Determine the (x, y) coordinate at the center of the cell enclosing the given text.  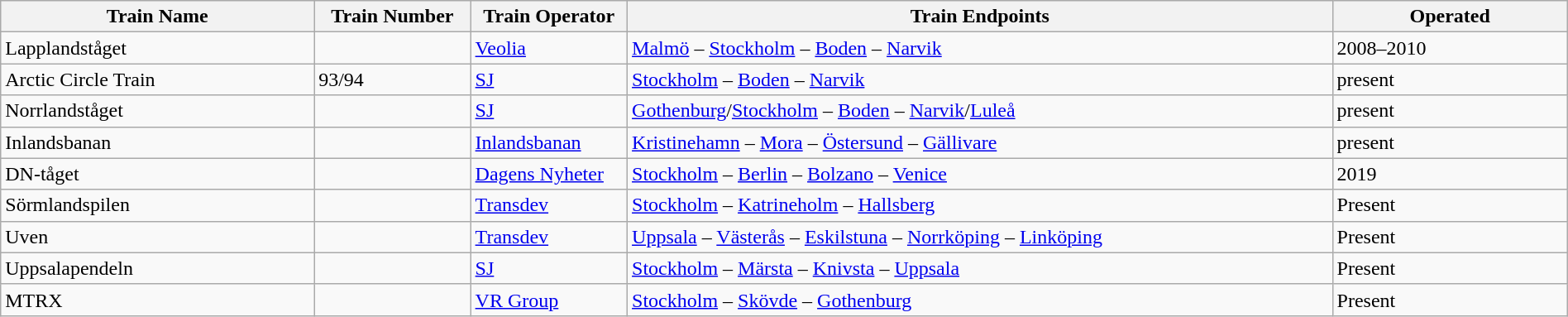
VR Group (549, 300)
Stockholm – Skövde – Gothenburg (981, 300)
Stockholm – Katrineholm – Hallsberg (981, 205)
Stockholm – Berlin – Bolzano – Venice (981, 174)
Arctic Circle Train (157, 79)
Stockholm – Märsta – Knivsta – Uppsala (981, 268)
MTRX (157, 300)
Lapplandståget (157, 48)
Uppsala – Västerås – Eskilstuna – Norrköping – Linköping (981, 237)
Norrlandståget (157, 111)
Train Name (157, 17)
Uven (157, 237)
Operated (1450, 17)
Train Endpoints (981, 17)
Dagens Nyheter (549, 174)
Sörmlandspilen (157, 205)
2019 (1450, 174)
Malmö – Stockholm – Boden – Narvik (981, 48)
DN-tåget (157, 174)
Veolia (549, 48)
2008–2010 (1450, 48)
93/94 (392, 79)
Kristinehamn – Mora – Östersund – Gällivare (981, 142)
Train Number (392, 17)
Uppsalapendeln (157, 268)
Train Operator (549, 17)
Gothenburg/Stockholm – Boden – Narvik/Luleå (981, 111)
Stockholm – Boden – Narvik (981, 79)
